Scan for the cell matching the given text and deliver its [X, Y] coordinate at center. 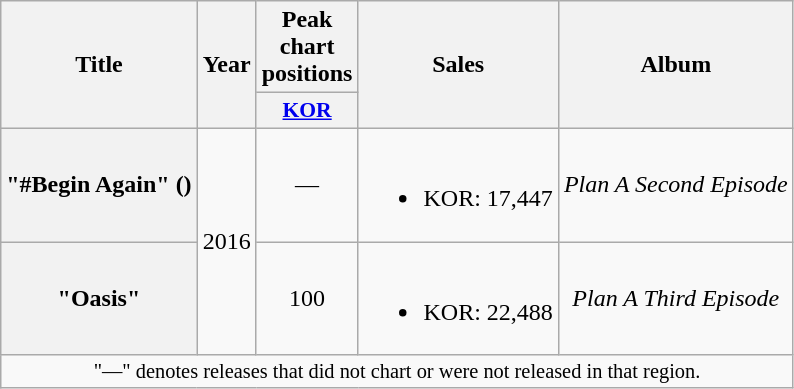
"#Begin Again" () [99, 184]
Plan A Second Episode [676, 184]
— [307, 184]
KOR [307, 111]
Peak chart positions [307, 47]
"—" denotes releases that did not chart or were not released in that region. [397, 372]
100 [307, 298]
2016 [226, 241]
Title [99, 65]
Plan A Third Episode [676, 298]
"Oasis" [99, 298]
Sales [458, 65]
KOR: 22,488 [458, 298]
Year [226, 65]
Album [676, 65]
KOR: 17,447 [458, 184]
